Extract the (x, y) coordinate from the center of the cell holding the provided text.  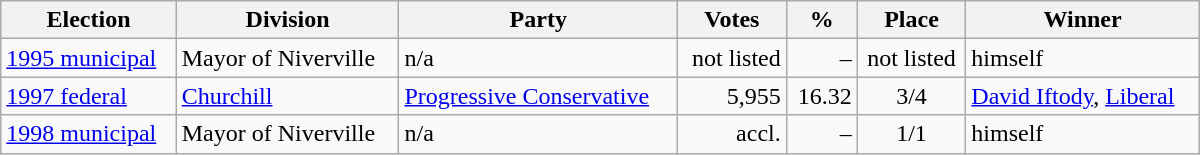
Winner (1082, 20)
1/1 (912, 134)
David Iftody, Liberal (1082, 96)
Votes (732, 20)
1998 municipal (89, 134)
Election (89, 20)
1995 municipal (89, 58)
accl. (732, 134)
Churchill (288, 96)
Progressive Conservative (538, 96)
3/4 (912, 96)
16.32 (822, 96)
Place (912, 20)
Division (288, 20)
% (822, 20)
1997 federal (89, 96)
Party (538, 20)
5,955 (732, 96)
